Capture the cell that displays the provided text and extract its [x, y] central coordinate. 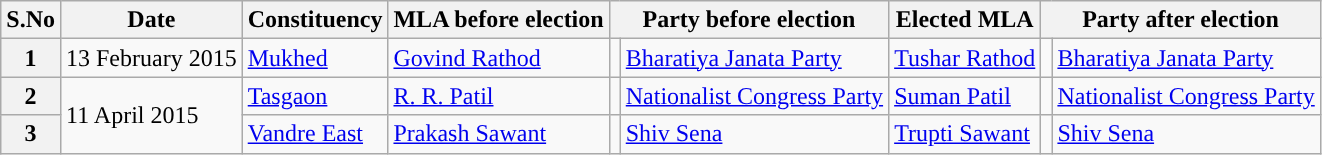
R. R. Patil [498, 96]
Tasgaon [315, 96]
Elected MLA [965, 20]
Tushar Rathod [965, 58]
Suman Patil [965, 96]
Party before election [748, 20]
Trupti Sawant [965, 134]
MLA before election [498, 20]
1 [31, 58]
11 April 2015 [151, 115]
13 February 2015 [151, 58]
Mukhed [315, 58]
Date [151, 20]
3 [31, 134]
Vandre East [315, 134]
S.No [31, 20]
Party after election [1180, 20]
Govind Rathod [498, 58]
Constituency [315, 20]
Prakash Sawant [498, 134]
2 [31, 96]
